Capture the cell that displays the provided text and extract its (x, y) central coordinate. 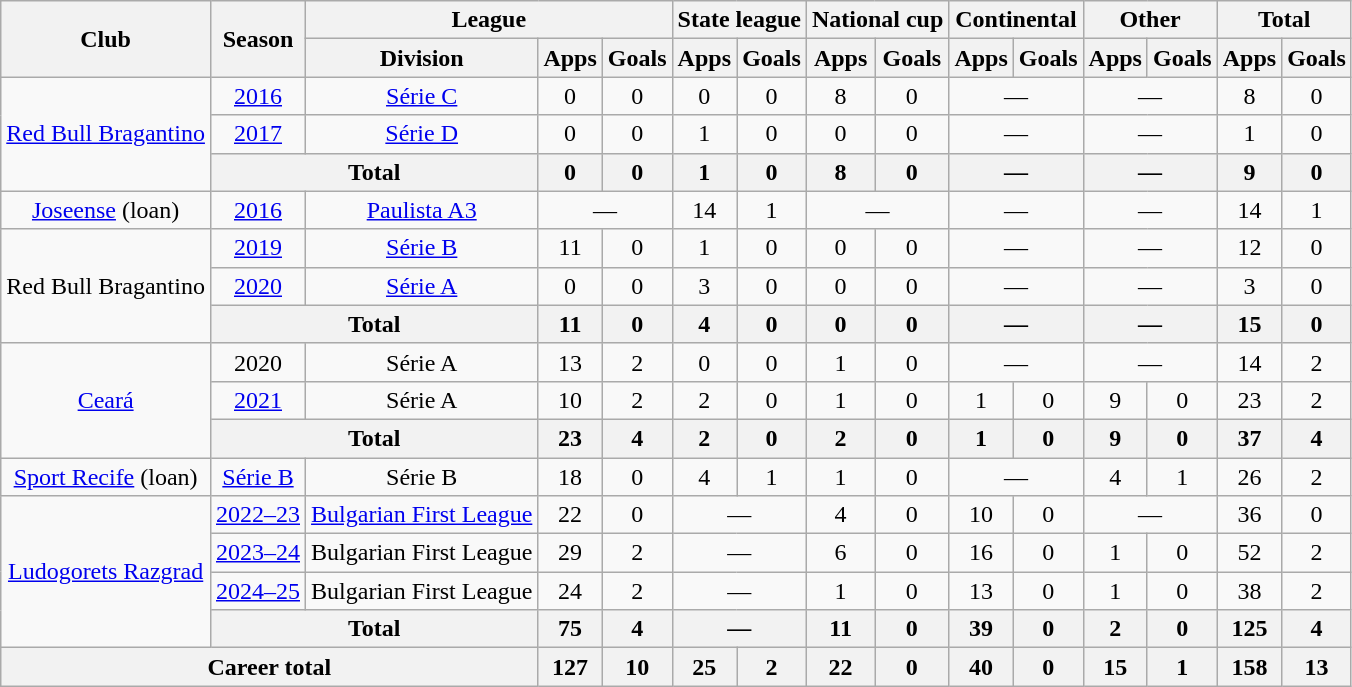
40 (981, 667)
2019 (258, 248)
38 (1249, 591)
Joseense (loan) (106, 210)
12 (1249, 248)
25 (704, 667)
16 (981, 553)
National cup (877, 20)
127 (570, 667)
Ludogorets Razgrad (106, 572)
Season (258, 39)
2024–25 (258, 591)
36 (1249, 515)
6 (840, 553)
Série D (422, 134)
26 (1249, 477)
18 (570, 477)
Club (106, 39)
52 (1249, 553)
2021 (258, 400)
2017 (258, 134)
39 (981, 629)
125 (1249, 629)
Ceará (106, 400)
29 (570, 553)
24 (570, 591)
2022–23 (258, 515)
37 (1249, 438)
75 (570, 629)
Career total (270, 667)
Sport Recife (loan) (106, 477)
State league (739, 20)
Paulista A3 (422, 210)
158 (1249, 667)
2023–24 (258, 553)
Série C (422, 96)
Continental (1016, 20)
Division (422, 58)
Other (1150, 20)
League (490, 20)
